Scan for the cell matching the given text and deliver its [x, y] coordinate at center. 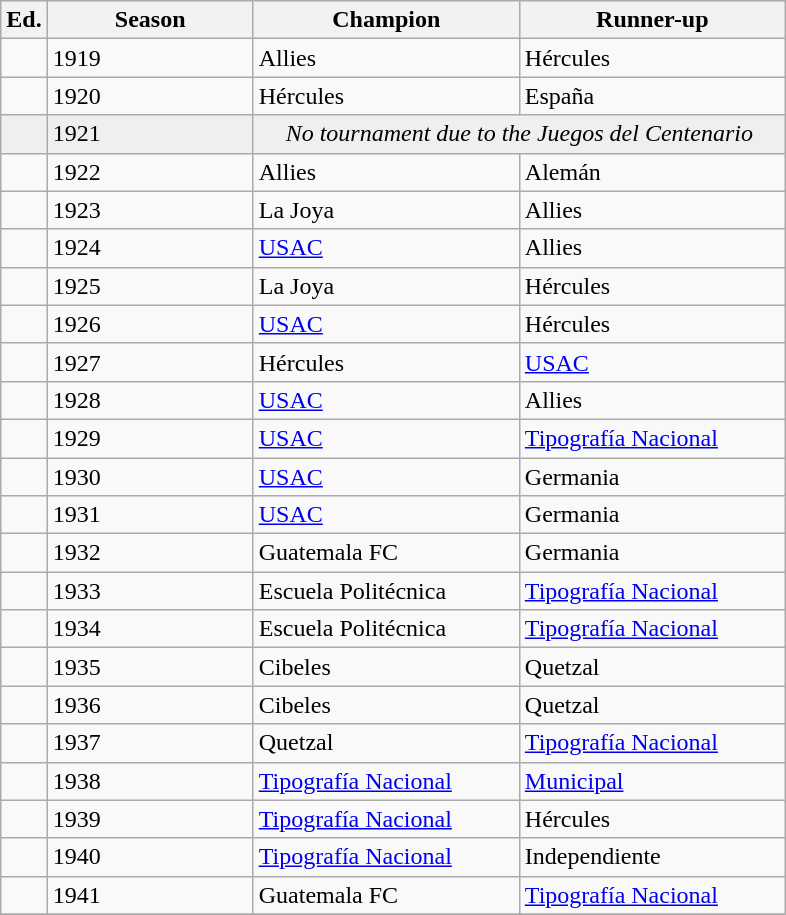
1930 [150, 477]
1921 [150, 134]
1941 [150, 895]
Alemán [652, 172]
1920 [150, 96]
1926 [150, 324]
1935 [150, 667]
No tournament due to the Juegos del Centenario [519, 134]
1919 [150, 58]
1927 [150, 362]
1933 [150, 591]
1939 [150, 819]
1928 [150, 400]
Municipal [652, 781]
1936 [150, 705]
1925 [150, 286]
Season [150, 20]
Champion [386, 20]
1929 [150, 438]
1938 [150, 781]
1931 [150, 515]
1923 [150, 210]
Independiente [652, 857]
1934 [150, 629]
España [652, 96]
1937 [150, 743]
Ed. [24, 20]
1940 [150, 857]
1924 [150, 248]
1932 [150, 553]
Runner-up [652, 20]
1922 [150, 172]
